Return the [X, Y] coordinate for the center point of the cell that contains the specified text.  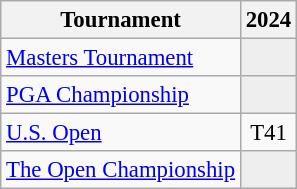
U.S. Open [121, 133]
Tournament [121, 20]
2024 [268, 20]
PGA Championship [121, 95]
Masters Tournament [121, 58]
T41 [268, 133]
The Open Championship [121, 170]
